Search for the cell housing the specified text and yield its [X, Y] center coordinate. 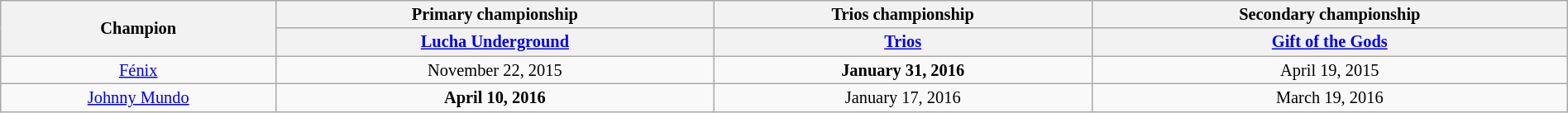
Johnny Mundo [139, 97]
January 17, 2016 [903, 97]
Champion [139, 28]
Secondary championship [1330, 14]
Lucha Underground [495, 42]
Trios championship [903, 14]
April 10, 2016 [495, 97]
April 19, 2015 [1330, 70]
Trios [903, 42]
Gift of the Gods [1330, 42]
November 22, 2015 [495, 70]
Fénix [139, 70]
Primary championship [495, 14]
January 31, 2016 [903, 70]
March 19, 2016 [1330, 97]
